Capture the cell that displays the provided text and extract its (X, Y) central coordinate. 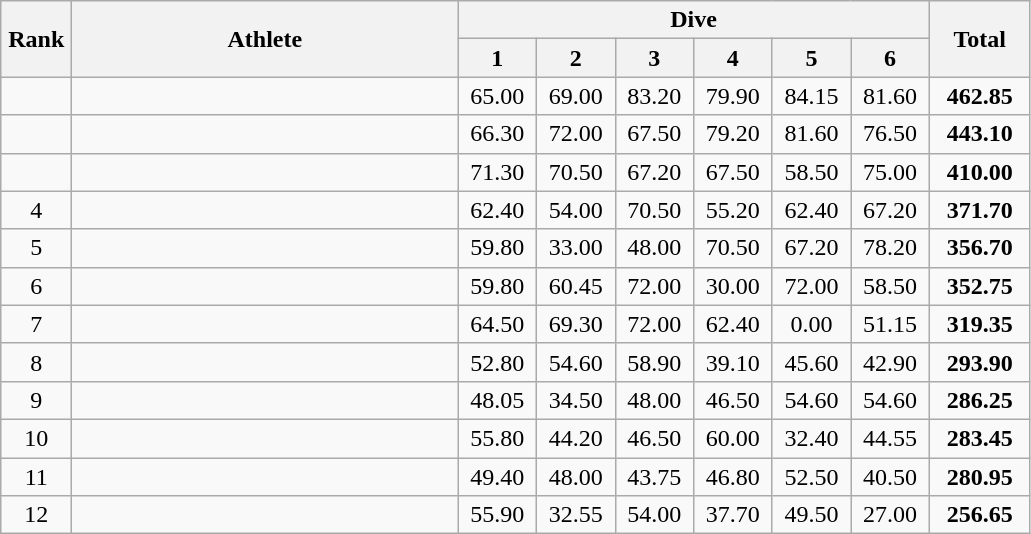
371.70 (980, 210)
462.85 (980, 96)
48.05 (498, 400)
12 (36, 515)
66.30 (498, 134)
37.70 (734, 515)
40.50 (890, 477)
9 (36, 400)
49.40 (498, 477)
0.00 (812, 324)
69.30 (576, 324)
39.10 (734, 362)
410.00 (980, 172)
44.55 (890, 438)
43.75 (654, 477)
33.00 (576, 248)
83.20 (654, 96)
75.00 (890, 172)
60.45 (576, 286)
65.00 (498, 96)
3 (654, 58)
32.55 (576, 515)
52.80 (498, 362)
1 (498, 58)
356.70 (980, 248)
27.00 (890, 515)
352.75 (980, 286)
55.80 (498, 438)
71.30 (498, 172)
76.50 (890, 134)
78.20 (890, 248)
443.10 (980, 134)
58.90 (654, 362)
55.90 (498, 515)
283.45 (980, 438)
Dive (694, 20)
69.00 (576, 96)
49.50 (812, 515)
2 (576, 58)
Total (980, 39)
55.20 (734, 210)
45.60 (812, 362)
42.90 (890, 362)
79.20 (734, 134)
44.20 (576, 438)
7 (36, 324)
Rank (36, 39)
319.35 (980, 324)
64.50 (498, 324)
286.25 (980, 400)
8 (36, 362)
280.95 (980, 477)
293.90 (980, 362)
52.50 (812, 477)
34.50 (576, 400)
Athlete (265, 39)
256.65 (980, 515)
84.15 (812, 96)
10 (36, 438)
32.40 (812, 438)
11 (36, 477)
60.00 (734, 438)
51.15 (890, 324)
46.80 (734, 477)
30.00 (734, 286)
79.90 (734, 96)
